Scan for the cell matching the given text and deliver its [x, y] coordinate at center. 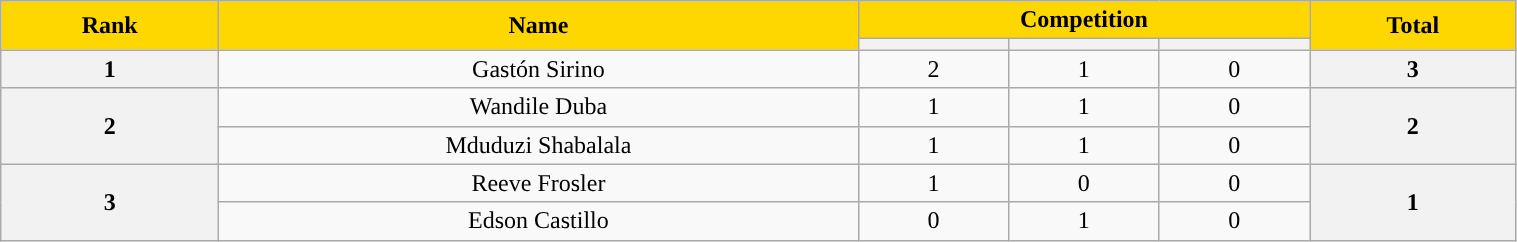
Gastón Sirino [539, 69]
Wandile Duba [539, 107]
Name [539, 26]
Rank [110, 26]
Total [1413, 26]
Competition [1084, 20]
Mduduzi Shabalala [539, 145]
Reeve Frosler [539, 183]
Edson Castillo [539, 221]
